Pinpoint the cell where the given text exists, returning its (x, y) midpoint coordinate. 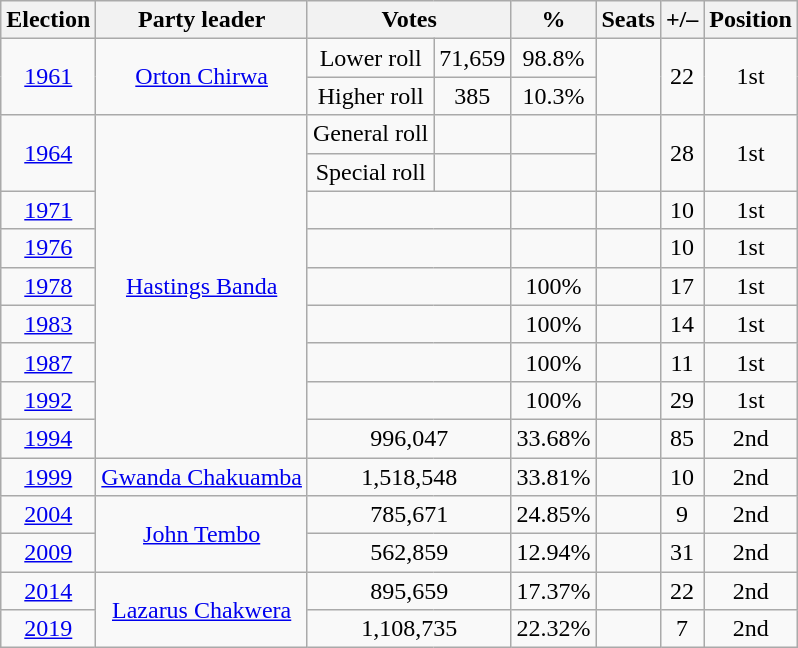
Hastings Banda (202, 286)
71,659 (472, 58)
1992 (48, 400)
1964 (48, 153)
1961 (48, 77)
562,859 (408, 553)
Lazarus Chakwera (202, 610)
+/– (682, 20)
996,047 (408, 438)
85 (682, 438)
1978 (48, 286)
785,671 (408, 515)
14 (682, 324)
29 (682, 400)
1987 (48, 362)
12.94% (554, 553)
33.81% (554, 477)
% (554, 20)
1976 (48, 248)
895,659 (408, 591)
7 (682, 629)
Party leader (202, 20)
31 (682, 553)
General roll (370, 134)
28 (682, 153)
2004 (48, 515)
22.32% (554, 629)
1971 (48, 210)
1983 (48, 324)
2019 (48, 629)
Gwanda Chakuamba (202, 477)
17 (682, 286)
Higher roll (370, 96)
Votes (408, 20)
Position (751, 20)
33.68% (554, 438)
1,518,548 (408, 477)
2014 (48, 591)
John Tembo (202, 534)
Orton Chirwa (202, 77)
10.3% (554, 96)
Seats (628, 20)
9 (682, 515)
385 (472, 96)
17.37% (554, 591)
Special roll (370, 172)
1,108,735 (408, 629)
24.85% (554, 515)
1999 (48, 477)
98.8% (554, 58)
Lower roll (370, 58)
11 (682, 362)
Election (48, 20)
1994 (48, 438)
2009 (48, 553)
